Output the (X, Y) coordinate of the center of the cell containing the given text.  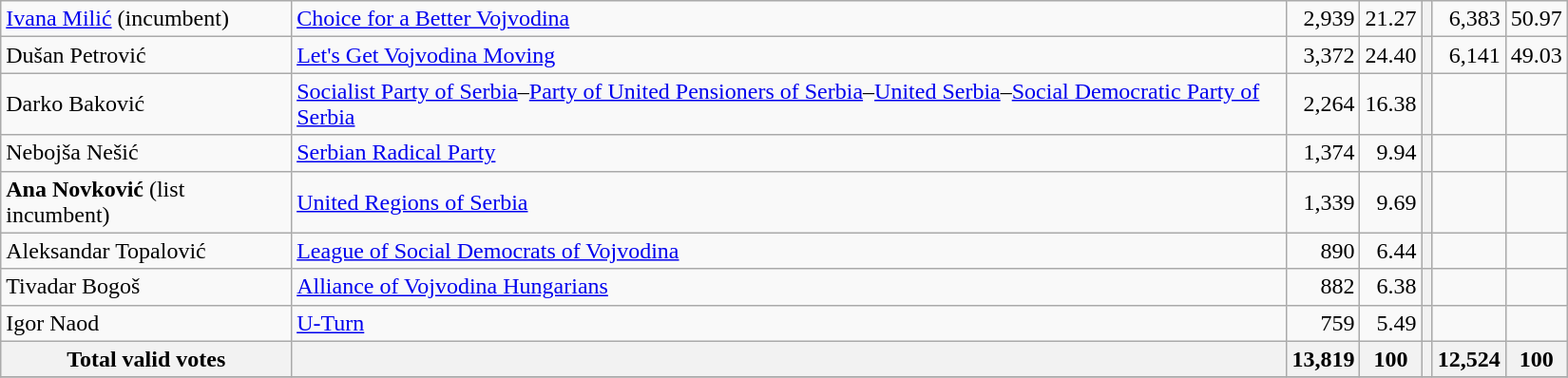
6,141 (1469, 55)
Ana Novković (list incumbent) (146, 201)
9.94 (1391, 153)
6,383 (1469, 19)
Nebojša Nešić (146, 153)
Aleksandar Topalović (146, 251)
24.40 (1391, 55)
9.69 (1391, 201)
U-Turn (789, 323)
1,339 (1323, 201)
5.49 (1391, 323)
6.44 (1391, 251)
890 (1323, 251)
Serbian Radical Party (789, 153)
League of Social Democrats of Vojvodina (789, 251)
Tivadar Bogoš (146, 287)
Ivana Milić (incumbent) (146, 19)
Socialist Party of Serbia–Party of United Pensioners of Serbia–United Serbia–Social Democratic Party of Serbia (789, 104)
6.38 (1391, 287)
49.03 (1536, 55)
13,819 (1323, 359)
882 (1323, 287)
2,939 (1323, 19)
Let's Get Vojvodina Moving (789, 55)
1,374 (1323, 153)
Igor Naod (146, 323)
Total valid votes (146, 359)
Choice for a Better Vojvodina (789, 19)
United Regions of Serbia (789, 201)
2,264 (1323, 104)
Dušan Petrović (146, 55)
21.27 (1391, 19)
16.38 (1391, 104)
759 (1323, 323)
3,372 (1323, 55)
12,524 (1469, 359)
Alliance of Vojvodina Hungarians (789, 287)
50.97 (1536, 19)
Darko Baković (146, 104)
